Locate the cell with the specified text and output its (X, Y) center coordinate. 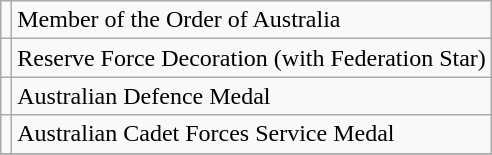
Reserve Force Decoration (with Federation Star) (252, 58)
Australian Cadet Forces Service Medal (252, 134)
Member of the Order of Australia (252, 20)
Australian Defence Medal (252, 96)
